Return the (x, y) coordinate for the center point of the cell that contains the specified text.  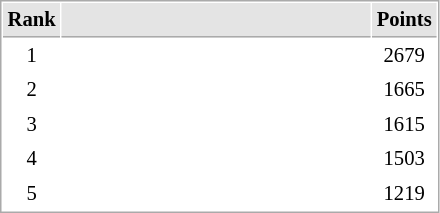
3 (32, 124)
4 (32, 158)
1 (32, 56)
1503 (404, 158)
Points (404, 20)
1219 (404, 194)
1615 (404, 124)
2 (32, 90)
5 (32, 194)
2679 (404, 56)
Rank (32, 20)
1665 (404, 90)
